Search for the cell housing the specified text and yield its [X, Y] center coordinate. 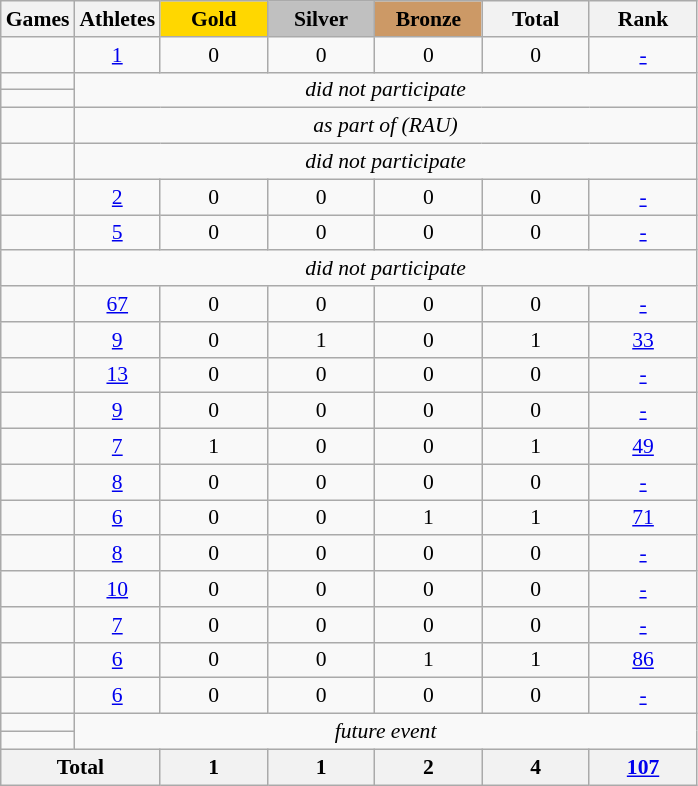
Rank [642, 19]
5 [117, 233]
Bronze [428, 19]
Athletes [117, 19]
107 [642, 767]
13 [117, 375]
10 [117, 589]
4 [536, 767]
future event [385, 732]
86 [642, 660]
Gold [214, 19]
Silver [320, 19]
49 [642, 447]
Games [38, 19]
71 [642, 518]
33 [642, 340]
67 [117, 304]
as part of (RAU) [385, 126]
